From the cell containing the given text, extract its center point as (X, Y) coordinate. 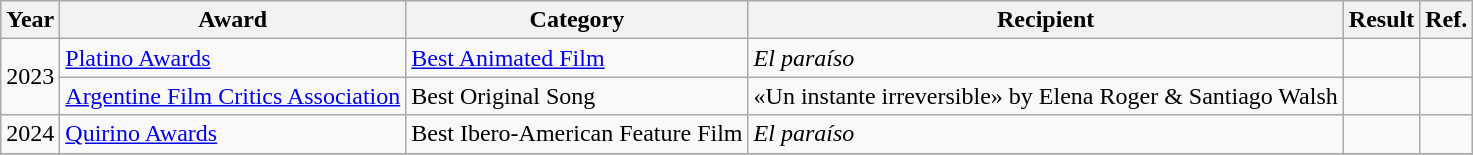
Recipient (1046, 20)
2024 (30, 134)
Argentine Film Critics Association (233, 96)
Award (233, 20)
Ref. (1446, 20)
Result (1381, 20)
Best Ibero-American Feature Film (577, 134)
«Un instante irreversible» by Elena Roger & Santiago Walsh (1046, 96)
Year (30, 20)
2023 (30, 77)
Platino Awards (233, 58)
Best Original Song (577, 96)
Best Animated Film (577, 58)
Quirino Awards (233, 134)
Category (577, 20)
